Provide the (X, Y) coordinate of the cell's center where the given text is located.  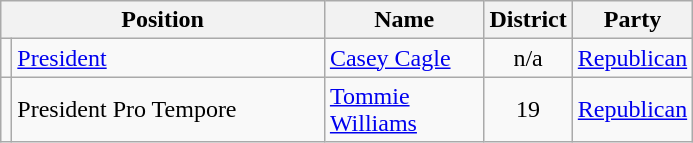
Name (404, 20)
Position (163, 20)
n/a (528, 58)
District (528, 20)
Casey Cagle (404, 58)
President (168, 58)
President Pro Tempore (168, 110)
Party (632, 20)
19 (528, 110)
Tommie Williams (404, 110)
